Return [x, y] of the center of cell containing provided text 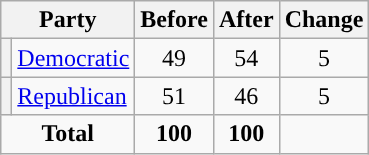
Democratic [74, 58]
Party [68, 20]
After [246, 20]
Change [324, 20]
49 [174, 58]
51 [174, 96]
46 [246, 96]
Before [174, 20]
54 [246, 58]
Total [68, 134]
Republican [74, 96]
